Scan for the cell matching the given text and deliver its [x, y] coordinate at center. 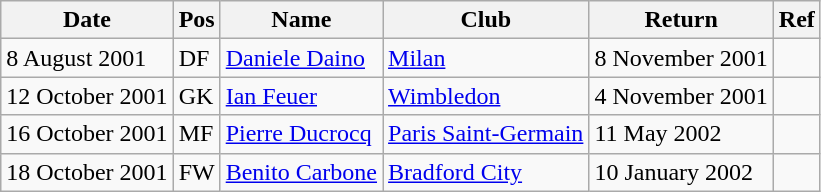
11 May 2002 [681, 134]
Ian Feuer [301, 96]
Pos [196, 20]
Date [87, 20]
8 August 2001 [87, 58]
FW [196, 172]
Milan [486, 58]
16 October 2001 [87, 134]
Return [681, 20]
Club [486, 20]
Pierre Ducrocq [301, 134]
Wimbledon [486, 96]
Name [301, 20]
Paris Saint-Germain [486, 134]
8 November 2001 [681, 58]
Benito Carbone [301, 172]
GK [196, 96]
Daniele Daino [301, 58]
12 October 2001 [87, 96]
Ref [796, 20]
10 January 2002 [681, 172]
4 November 2001 [681, 96]
DF [196, 58]
Bradford City [486, 172]
MF [196, 134]
18 October 2001 [87, 172]
